Output the (X, Y) coordinate of the center of the cell containing the given text.  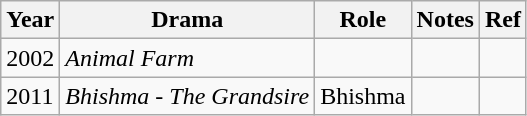
Animal Farm (188, 58)
Year (30, 20)
Ref (502, 20)
Bhishma (363, 96)
2011 (30, 96)
2002 (30, 58)
Bhishma - The Grandsire (188, 96)
Role (363, 20)
Drama (188, 20)
Notes (445, 20)
